Detect which cell encompasses the target text, then output its [X, Y] center coordinate. 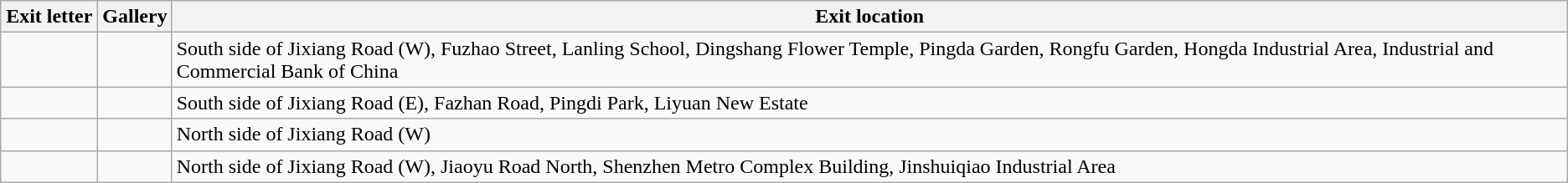
Exit location [869, 17]
North side of Jixiang Road (W) [869, 135]
North side of Jixiang Road (W), Jiaoyu Road North, Shenzhen Metro Complex Building, Jinshuiqiao Industrial Area [869, 166]
Gallery [135, 17]
Exit letter [49, 17]
South side of Jixiang Road (E), Fazhan Road, Pingdi Park, Liyuan New Estate [869, 103]
